From the cell containing the given text, extract its center point as [X, Y] coordinate. 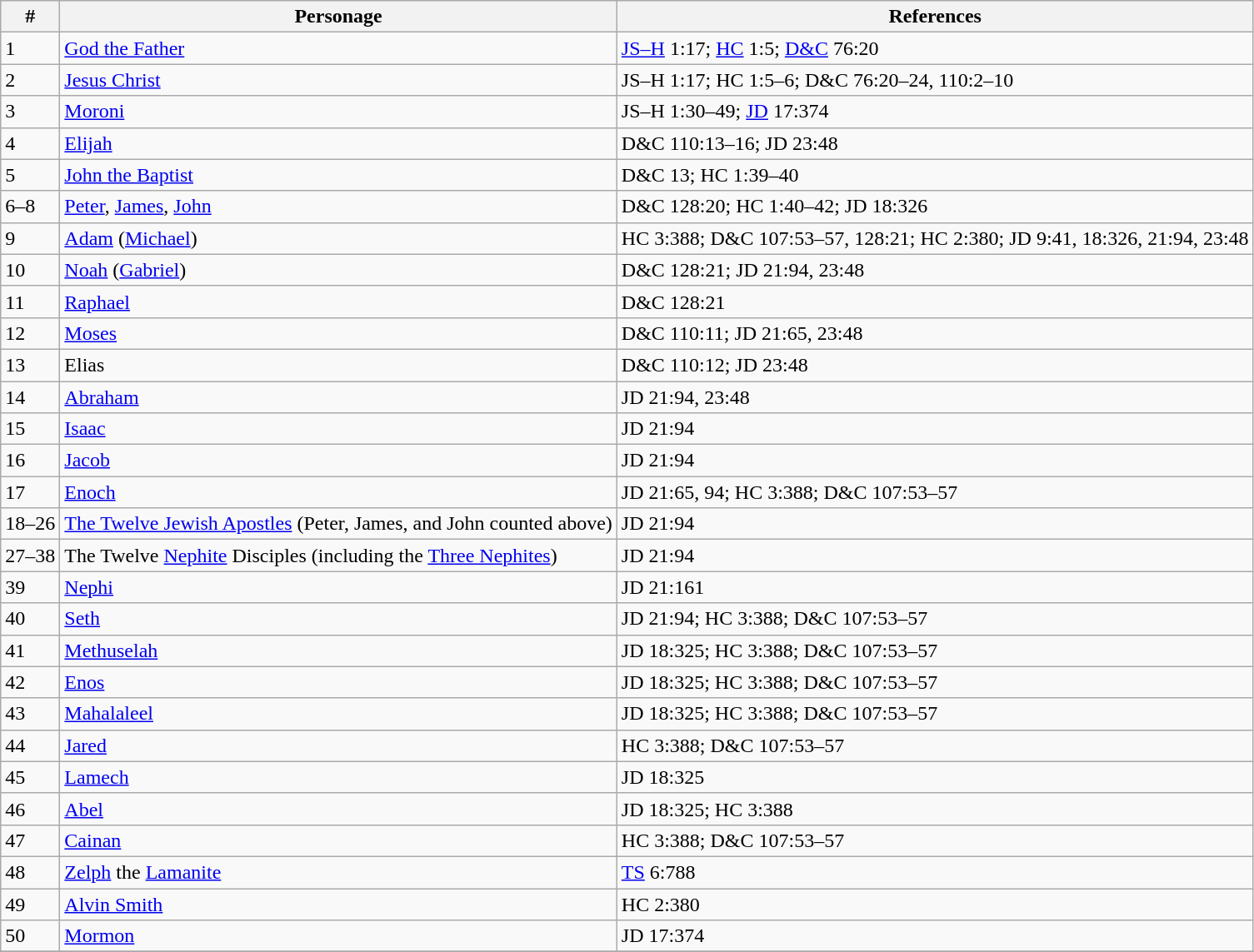
D&C 110:12; JD 23:48 [935, 365]
4 [30, 143]
Seth [338, 619]
27–38 [30, 556]
Moses [338, 333]
Abel [338, 809]
40 [30, 619]
TS 6:788 [935, 872]
JS–H 1:30–49; JD 17:374 [935, 112]
18–26 [30, 524]
Zelph the Lamanite [338, 872]
17 [30, 492]
5 [30, 175]
JD 21:94, 23:48 [935, 397]
10 [30, 270]
Noah (Gabriel) [338, 270]
Alvin Smith [338, 904]
Lamech [338, 777]
49 [30, 904]
D&C 110:11; JD 21:65, 23:48 [935, 333]
D&C 128:21; JD 21:94, 23:48 [935, 270]
JS–H 1:17; HC 1:5; D&C 76:20 [935, 48]
45 [30, 777]
Adam (Michael) [338, 238]
D&C 13; HC 1:39–40 [935, 175]
John the Baptist [338, 175]
3 [30, 112]
14 [30, 397]
D&C 128:21 [935, 302]
11 [30, 302]
Moroni [338, 112]
12 [30, 333]
41 [30, 650]
D&C 128:20; HC 1:40–42; JD 18:326 [935, 207]
Nephi [338, 587]
The Twelve Jewish Apostles (Peter, James, and John counted above) [338, 524]
Jared [338, 745]
Mormon [338, 936]
Peter, James, John [338, 207]
Isaac [338, 429]
9 [30, 238]
God the Father [338, 48]
Personage [338, 17]
43 [30, 714]
6–8 [30, 207]
JD 21:161 [935, 587]
Enoch [338, 492]
Enos [338, 682]
HC 2:380 [935, 904]
JD 21:94; HC 3:388; D&C 107:53–57 [935, 619]
Methuselah [338, 650]
13 [30, 365]
Cainan [338, 840]
48 [30, 872]
16 [30, 461]
Elias [338, 365]
1 [30, 48]
References [935, 17]
HC 3:388; D&C 107:53–57, 128:21; HC 2:380; JD 9:41, 18:326, 21:94, 23:48 [935, 238]
42 [30, 682]
2 [30, 80]
Jacob [338, 461]
47 [30, 840]
Jesus Christ [338, 80]
39 [30, 587]
15 [30, 429]
JD 18:325; HC 3:388 [935, 809]
Mahalaleel [338, 714]
# [30, 17]
Elijah [338, 143]
JD 21:65, 94; HC 3:388; D&C 107:53–57 [935, 492]
D&C 110:13–16; JD 23:48 [935, 143]
The Twelve Nephite Disciples (including the Three Nephites) [338, 556]
JS–H 1:17; HC 1:5–6; D&C 76:20–24, 110:2–10 [935, 80]
Abraham [338, 397]
JD 17:374 [935, 936]
46 [30, 809]
44 [30, 745]
JD 18:325 [935, 777]
50 [30, 936]
Raphael [338, 302]
